Pinpoint the cell where the given text exists, returning its [x, y] midpoint coordinate. 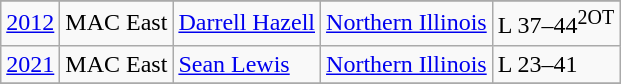
Sean Lewis [247, 64]
L 23–41 [556, 64]
L 37–442OT [556, 24]
Darrell Hazell [247, 24]
2012 [30, 24]
2021 [30, 64]
